Identify which cell holds the provided text, then report its (x, y) central coordinate. 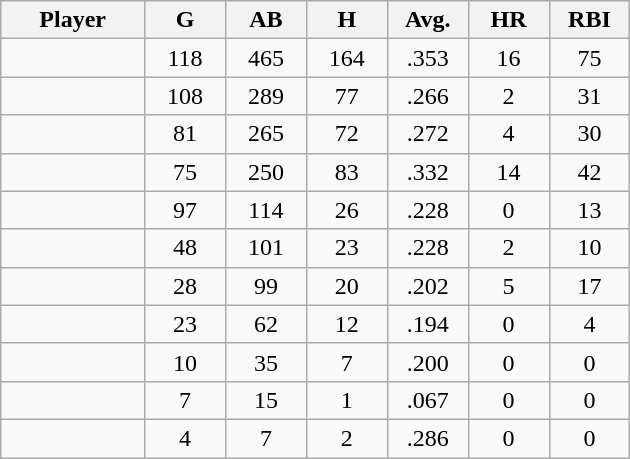
108 (186, 96)
81 (186, 134)
Avg. (428, 20)
.202 (428, 286)
118 (186, 58)
101 (266, 248)
164 (346, 58)
20 (346, 286)
5 (508, 286)
48 (186, 248)
.272 (428, 134)
AB (266, 20)
62 (266, 324)
97 (186, 210)
HR (508, 20)
H (346, 20)
28 (186, 286)
250 (266, 172)
16 (508, 58)
Player (73, 20)
114 (266, 210)
265 (266, 134)
83 (346, 172)
30 (590, 134)
77 (346, 96)
.266 (428, 96)
35 (266, 362)
G (186, 20)
.332 (428, 172)
.067 (428, 400)
.200 (428, 362)
1 (346, 400)
465 (266, 58)
12 (346, 324)
289 (266, 96)
17 (590, 286)
13 (590, 210)
RBI (590, 20)
26 (346, 210)
42 (590, 172)
31 (590, 96)
15 (266, 400)
72 (346, 134)
.286 (428, 438)
.353 (428, 58)
14 (508, 172)
.194 (428, 324)
99 (266, 286)
